Scan for the cell matching the given text and deliver its [X, Y] coordinate at center. 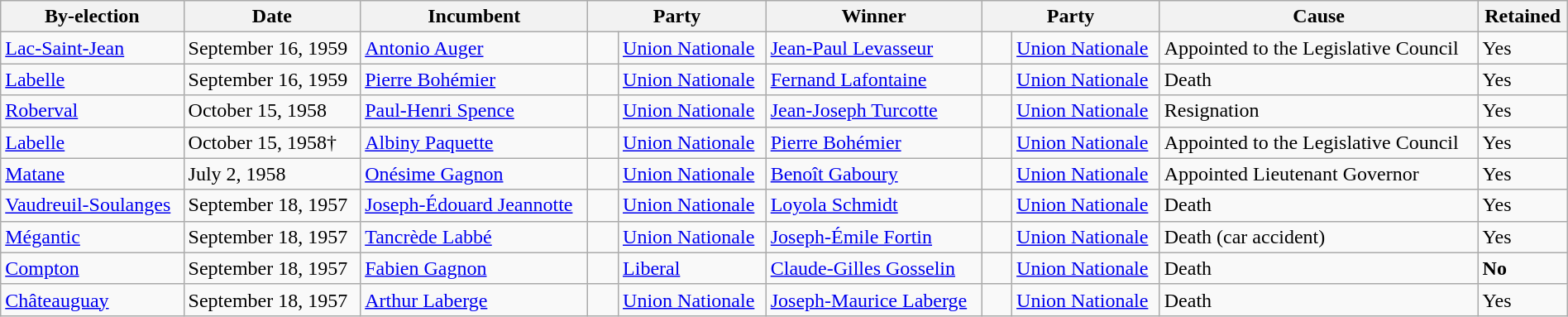
Tancrède Labbé [475, 237]
Death (car accident) [1318, 237]
Retained [1523, 17]
No [1523, 268]
Joseph-Émile Fortin [873, 237]
Fabien Gagnon [475, 268]
Joseph-Édouard Jeannotte [475, 205]
Date [272, 17]
Jean-Joseph Turcotte [873, 111]
Joseph-Maurice Laberge [873, 300]
Resignation [1318, 111]
Incumbent [475, 17]
Compton [93, 268]
By-election [93, 17]
Loyola Schmidt [873, 205]
Jean-Paul Levasseur [873, 48]
Albiny Paquette [475, 142]
Arthur Laberge [475, 300]
Appointed Lieutenant Governor [1318, 174]
Mégantic [93, 237]
Roberval [93, 111]
Antonio Auger [475, 48]
October 15, 1958 [272, 111]
Claude-Gilles Gosselin [873, 268]
Paul-Henri Spence [475, 111]
Winner [873, 17]
Benoît Gaboury [873, 174]
Cause [1318, 17]
Vaudreuil-Soulanges [93, 205]
Châteauguay [93, 300]
Matane [93, 174]
October 15, 1958† [272, 142]
Liberal [693, 268]
Onésime Gagnon [475, 174]
Lac-Saint-Jean [93, 48]
July 2, 1958 [272, 174]
Fernand Lafontaine [873, 79]
